Return the (X, Y) coordinate for the center point of the cell that contains the specified text.  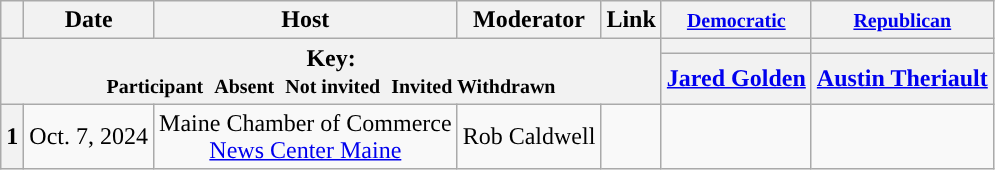
Republican (902, 20)
Date (89, 20)
Democratic (736, 20)
Oct. 7, 2024 (89, 136)
Maine Chamber of CommerceNews Center Maine (306, 136)
Rob Caldwell (529, 136)
Austin Theriault (902, 78)
Moderator (529, 20)
Jared Golden (736, 78)
1 (12, 136)
Link (631, 20)
Key: Participant Absent Not invited Invited Withdrawn (332, 72)
Host (306, 20)
